Return [X, Y] of the center of cell containing provided text 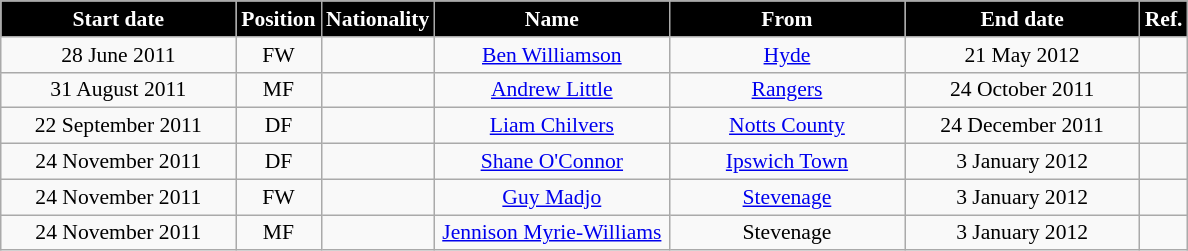
Ipswich Town [786, 162]
Jennison Myrie-Williams [552, 233]
Shane O'Connor [552, 162]
Andrew Little [552, 90]
Name [552, 19]
End date [1022, 19]
Rangers [786, 90]
31 August 2011 [118, 90]
Guy Madjo [552, 197]
Hyde [786, 55]
Ref. [1164, 19]
Start date [118, 19]
24 October 2011 [1022, 90]
Position [278, 19]
Nationality [378, 19]
Ben Williamson [552, 55]
From [786, 19]
22 September 2011 [118, 126]
Notts County [786, 126]
24 December 2011 [1022, 126]
Liam Chilvers [552, 126]
21 May 2012 [1022, 55]
28 June 2011 [118, 55]
